For the text-containing cell, return its midpoint in (X, Y) coordinate format. 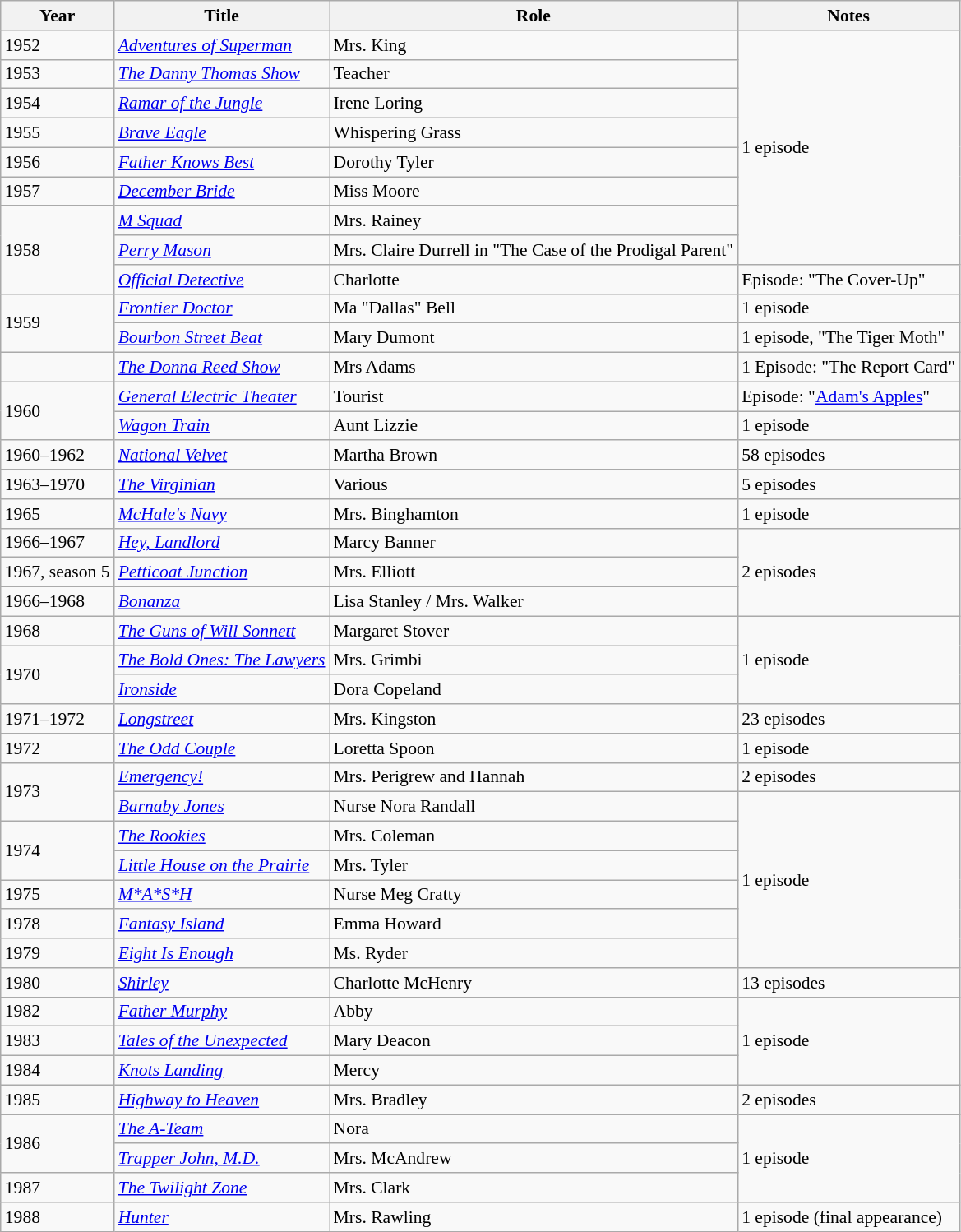
1960–1962 (58, 456)
Mrs. Clark (534, 1188)
1959 (58, 322)
Brave Eagle (222, 133)
1 episode (final appearance) (848, 1217)
1979 (58, 953)
Barnaby Jones (222, 807)
Mrs. Kingston (534, 719)
Ramar of the Jungle (222, 104)
1988 (58, 1217)
Nurse Meg Cratty (534, 895)
The Odd Couple (222, 748)
1983 (58, 1041)
Shirley (222, 983)
Whispering Grass (534, 133)
Mrs. Rawling (534, 1217)
1966–1967 (58, 543)
1956 (58, 162)
Mary Deacon (534, 1041)
Bourbon Street Beat (222, 338)
5 episodes (848, 484)
The Bold Ones: The Lawyers (222, 660)
1971–1972 (58, 719)
Martha Brown (534, 456)
The Danny Thomas Show (222, 74)
1970 (58, 674)
Mrs. King (534, 45)
Adventures of Superman (222, 45)
M Squad (222, 221)
Mrs. Binghamton (534, 514)
The Guns of Will Sonnett (222, 631)
13 episodes (848, 983)
The A-Team (222, 1129)
Hey, Landlord (222, 543)
1972 (58, 748)
Lisa Stanley / Mrs. Walker (534, 602)
1958 (58, 250)
1 episode, "The Tiger Moth" (848, 338)
1974 (58, 850)
Emergency! (222, 777)
Mrs. Coleman (534, 836)
1978 (58, 924)
Year (58, 16)
Charlotte (534, 280)
Charlotte McHenry (534, 983)
1 Episode: "The Report Card" (848, 368)
Hunter (222, 1217)
1982 (58, 1012)
1966–1968 (58, 602)
Margaret Stover (534, 631)
Wagon Train (222, 426)
Tales of the Unexpected (222, 1041)
Mrs. Tyler (534, 865)
Father Knows Best (222, 162)
Ironside (222, 690)
1963–1970 (58, 484)
Eight Is Enough (222, 953)
The Rookies (222, 836)
Bonanza (222, 602)
1984 (58, 1071)
Petticoat Junction (222, 572)
Mary Dumont (534, 338)
Mrs Adams (534, 368)
Aunt Lizzie (534, 426)
Nora (534, 1129)
Miss Moore (534, 192)
1955 (58, 133)
M*A*S*H (222, 895)
Mrs. Claire Durrell in "The Case of the Prodigal Parent" (534, 250)
58 episodes (848, 456)
1980 (58, 983)
Emma Howard (534, 924)
1954 (58, 104)
Fantasy Island (222, 924)
Mrs. McAndrew (534, 1159)
Trapper John, M.D. (222, 1159)
1967, season 5 (58, 572)
Title (222, 16)
Mrs. Elliott (534, 572)
1985 (58, 1100)
Episode: "The Cover-Up" (848, 280)
Irene Loring (534, 104)
Dora Copeland (534, 690)
1987 (58, 1188)
December Bride (222, 192)
Role (534, 16)
Nurse Nora Randall (534, 807)
General Electric Theater (222, 396)
Teacher (534, 74)
Mrs. Bradley (534, 1100)
Knots Landing (222, 1071)
Mrs. Grimbi (534, 660)
1957 (58, 192)
Abby (534, 1012)
1965 (58, 514)
1986 (58, 1143)
1960 (58, 411)
Dorothy Tyler (534, 162)
Notes (848, 16)
Official Detective (222, 280)
1953 (58, 74)
Marcy Banner (534, 543)
1973 (58, 791)
Mrs. Perigrew and Hannah (534, 777)
Frontier Doctor (222, 308)
Ms. Ryder (534, 953)
The Virginian (222, 484)
Episode: "Adam's Apples" (848, 396)
National Velvet (222, 456)
Highway to Heaven (222, 1100)
Mercy (534, 1071)
1975 (58, 895)
The Donna Reed Show (222, 368)
Mrs. Rainey (534, 221)
McHale's Navy (222, 514)
The Twilight Zone (222, 1188)
Longstreet (222, 719)
1968 (58, 631)
Ma "Dallas" Bell (534, 308)
1952 (58, 45)
Perry Mason (222, 250)
Loretta Spoon (534, 748)
Father Murphy (222, 1012)
Various (534, 484)
Little House on the Prairie (222, 865)
23 episodes (848, 719)
Tourist (534, 396)
